Output the (X, Y) coordinate of the center of the cell containing the given text.  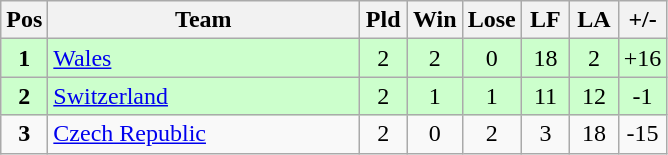
Czech Republic (204, 134)
-15 (642, 134)
12 (594, 96)
Pld (384, 20)
Win (434, 20)
+16 (642, 58)
Team (204, 20)
LF (546, 20)
Wales (204, 58)
LA (594, 20)
11 (546, 96)
Pos (24, 20)
Lose (492, 20)
+/- (642, 20)
-1 (642, 96)
Switzerland (204, 96)
